Locate the cell with the specified text and output its [x, y] center coordinate. 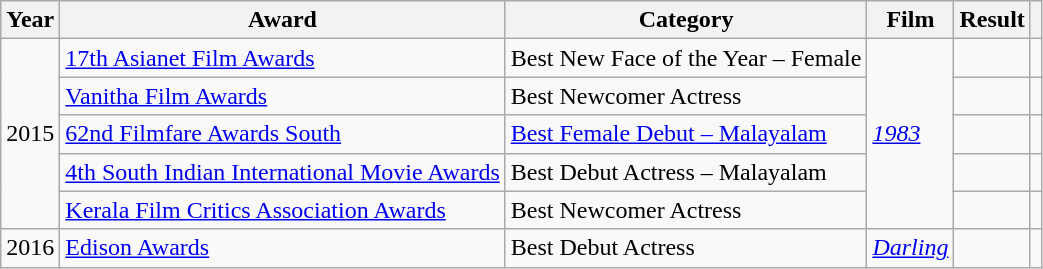
Vanitha Film Awards [282, 96]
Best New Face of the Year – Female [686, 58]
Category [686, 20]
Award [282, 20]
Best Female Debut – Malayalam [686, 134]
Edison Awards [282, 248]
Darling [910, 248]
4th South Indian International Movie Awards [282, 172]
Best Debut Actress – Malayalam [686, 172]
Film [910, 20]
Result [992, 20]
17th Asianet Film Awards [282, 58]
1983 [910, 134]
Kerala Film Critics Association Awards [282, 210]
2015 [30, 134]
Year [30, 20]
Best Debut Actress [686, 248]
2016 [30, 248]
62nd Filmfare Awards South [282, 134]
